Output the (X, Y) coordinate of the center of the cell containing the given text.  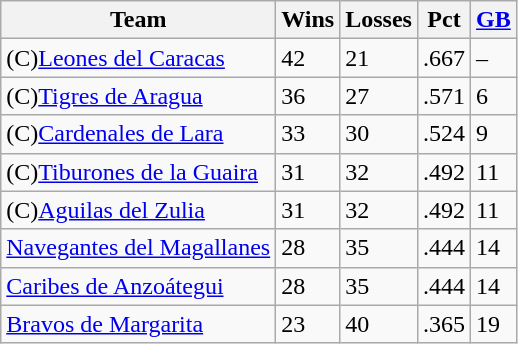
6 (494, 96)
9 (494, 134)
Losses (379, 20)
Navegantes del Magallanes (138, 248)
.571 (444, 96)
(C)Tiburones de la Guaira (138, 172)
(C)Tigres de Aragua (138, 96)
(C)Leones del Caracas (138, 58)
27 (379, 96)
19 (494, 324)
21 (379, 58)
.667 (444, 58)
23 (308, 324)
36 (308, 96)
Team (138, 20)
GB (494, 20)
.365 (444, 324)
.524 (444, 134)
Wins (308, 20)
– (494, 58)
30 (379, 134)
33 (308, 134)
Pct (444, 20)
Caribes de Anzoátegui (138, 286)
(C)Cardenales de Lara (138, 134)
Bravos de Margarita (138, 324)
42 (308, 58)
40 (379, 324)
(C)Aguilas del Zulia (138, 210)
